For the text-containing cell, return its midpoint in [x, y] coordinate format. 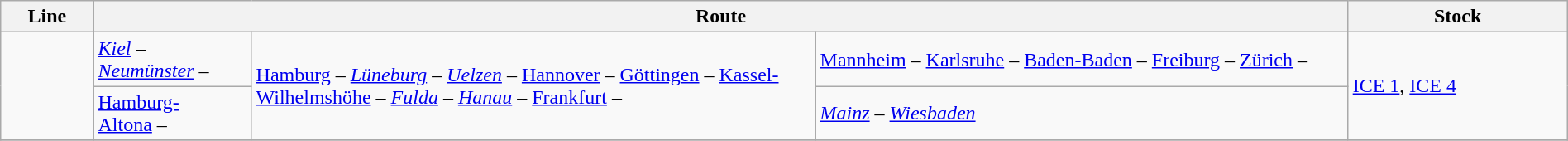
Hamburg – Lüneburg – Uelzen – Hannover – Göttingen – Kassel-Wilhelmshöhe – Fulda – Hanau – Frankfurt – [533, 86]
Line [47, 17]
Kiel – Neumünster – [172, 60]
Route [721, 17]
Mainz – Wiesbaden [1082, 113]
Stock [1457, 17]
ICE 1, ICE 4 [1457, 86]
Mannheim – Karlsruhe – Baden-Baden – Freiburg – Zürich – [1082, 60]
Hamburg-Altona – [172, 113]
